Search for the cell housing the specified text and yield its [X, Y] center coordinate. 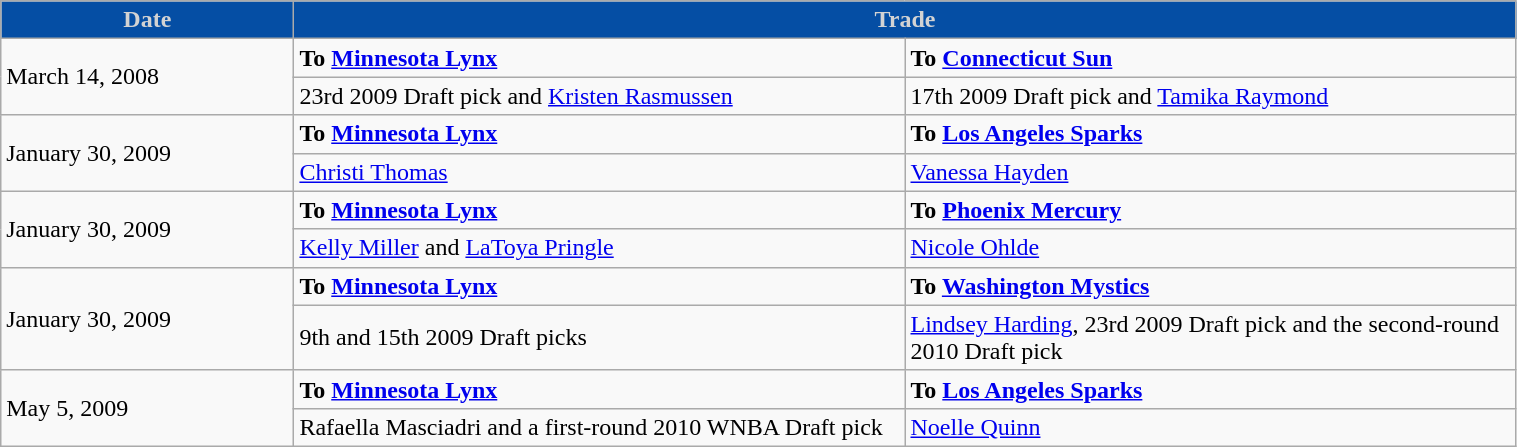
Kelly Miller and LaToya Pringle [600, 248]
23rd 2009 Draft pick and Kristen Rasmussen [600, 96]
Trade [905, 20]
Rafaella Masciadri and a first-round 2010 WNBA Draft pick [600, 427]
Date [148, 20]
Christi Thomas [600, 172]
9th and 15th 2009 Draft picks [600, 338]
17th 2009 Draft pick and Tamika Raymond [1210, 96]
To Connecticut Sun [1210, 58]
To Phoenix Mercury [1210, 210]
March 14, 2008 [148, 77]
Lindsey Harding, 23rd 2009 Draft pick and the second-round 2010 Draft pick [1210, 338]
May 5, 2009 [148, 408]
Vanessa Hayden [1210, 172]
Noelle Quinn [1210, 427]
To Washington Mystics [1210, 286]
Nicole Ohlde [1210, 248]
